Extract the (x, y) coordinate from the center of the cell holding the provided text.  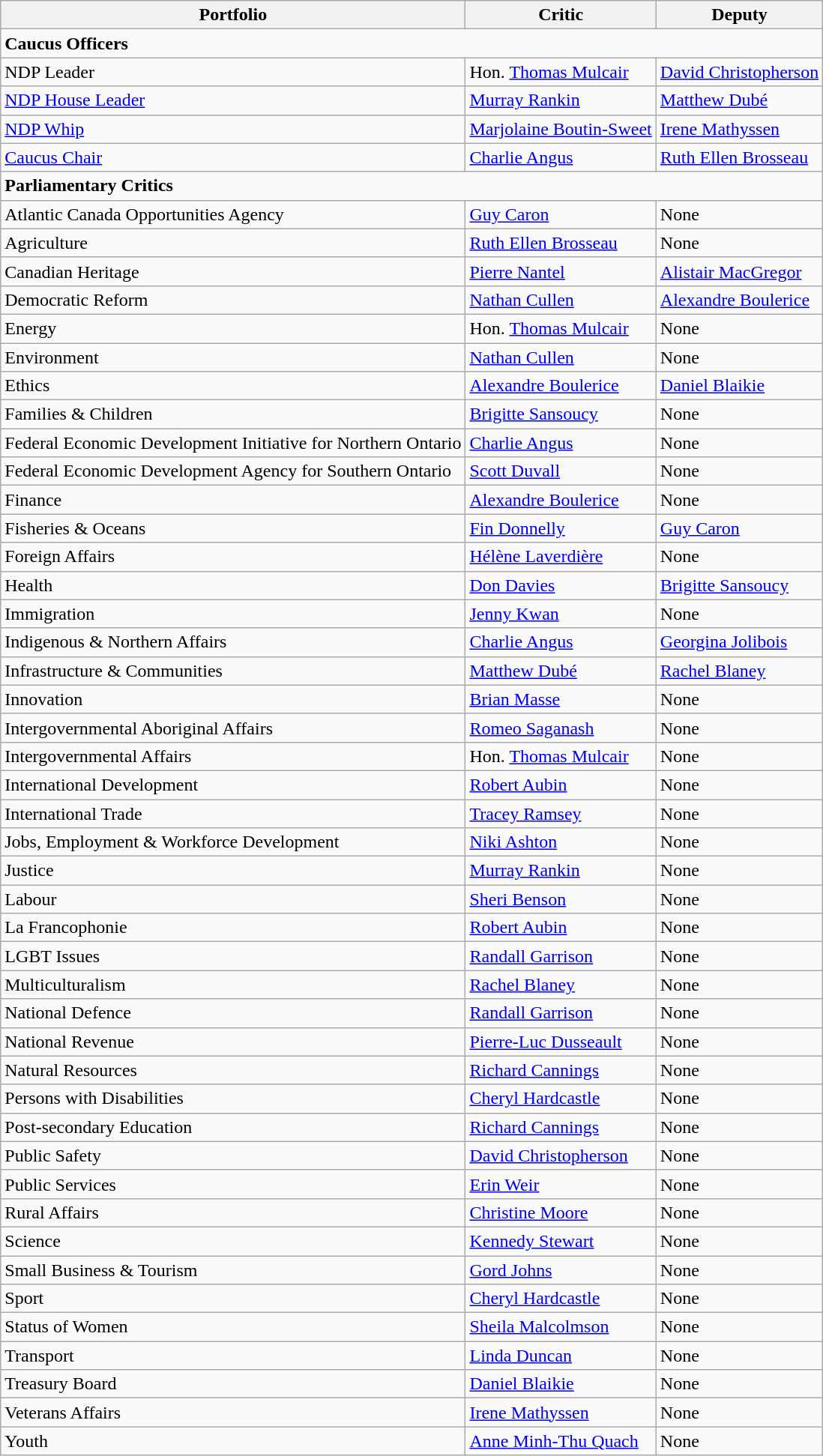
Treasury Board (233, 1384)
Niki Ashton (561, 842)
Energy (233, 328)
NDP Whip (233, 129)
Gord Johns (561, 1270)
Ethics (233, 386)
Christine Moore (561, 1212)
Linda Duncan (561, 1356)
Portfolio (233, 15)
Small Business & Tourism (233, 1270)
Agriculture (233, 243)
National Revenue (233, 1042)
Intergovernmental Aboriginal Affairs (233, 728)
Foreign Affairs (233, 557)
Anne Minh-Thu Quach (561, 1441)
Critic (561, 15)
Tracey Ramsey (561, 813)
Natural Resources (233, 1070)
Fin Donnelly (561, 528)
Persons with Disabilities (233, 1099)
Immigration (233, 614)
Sheila Malcolmson (561, 1327)
Sport (233, 1299)
Labour (233, 899)
Hélène Laverdière (561, 557)
Erin Weir (561, 1184)
Sheri Benson (561, 899)
Veterans Affairs (233, 1413)
Environment (233, 357)
Parliamentary Critics (412, 186)
Public Services (233, 1184)
Public Safety (233, 1156)
NDP Leader (233, 72)
International Development (233, 785)
Youth (233, 1441)
Families & Children (233, 414)
Scott Duvall (561, 471)
Federal Economic Development Initiative for Northern Ontario (233, 443)
Rural Affairs (233, 1212)
Deputy (739, 15)
Caucus Chair (233, 157)
Georgina Jolibois (739, 642)
International Trade (233, 813)
Innovation (233, 699)
La Francophonie (233, 928)
Multiculturalism (233, 985)
Don Davies (561, 585)
Jobs, Employment & Workforce Development (233, 842)
Fisheries & Oceans (233, 528)
Jenny Kwan (561, 614)
Brian Masse (561, 699)
Marjolaine Boutin-Sweet (561, 129)
Romeo Saganash (561, 728)
Democratic Reform (233, 300)
Post-secondary Education (233, 1127)
National Defence (233, 1013)
Caucus Officers (412, 43)
Canadian Heritage (233, 271)
Status of Women (233, 1327)
NDP House Leader (233, 100)
Indigenous & Northern Affairs (233, 642)
Federal Economic Development Agency for Southern Ontario (233, 471)
Intergovernmental Affairs (233, 756)
Atlantic Canada Opportunities Agency (233, 214)
Alistair MacGregor (739, 271)
Pierre Nantel (561, 271)
Health (233, 585)
Science (233, 1241)
Justice (233, 871)
Transport (233, 1356)
Infrastructure & Communities (233, 671)
Finance (233, 500)
Kennedy Stewart (561, 1241)
Pierre-Luc Dusseault (561, 1042)
LGBT Issues (233, 956)
